Scan for the cell matching the given text and deliver its (x, y) coordinate at center. 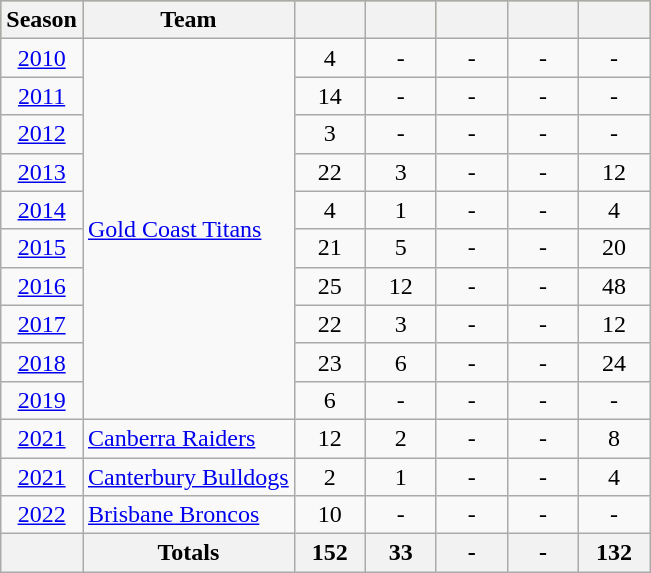
Totals (188, 553)
23 (330, 362)
14 (330, 96)
24 (614, 362)
8 (614, 438)
2010 (42, 58)
Canberra Raiders (188, 438)
2015 (42, 248)
Canterbury Bulldogs (188, 477)
2019 (42, 400)
2017 (42, 324)
2014 (42, 210)
2013 (42, 172)
132 (614, 553)
Team (188, 20)
5 (400, 248)
10 (330, 515)
2022 (42, 515)
2011 (42, 96)
152 (330, 553)
20 (614, 248)
2018 (42, 362)
21 (330, 248)
Season (42, 20)
Gold Coast Titans (188, 230)
Brisbane Broncos (188, 515)
2016 (42, 286)
25 (330, 286)
2012 (42, 134)
48 (614, 286)
33 (400, 553)
